Output the [X, Y] coordinate of the center of the cell containing the given text.  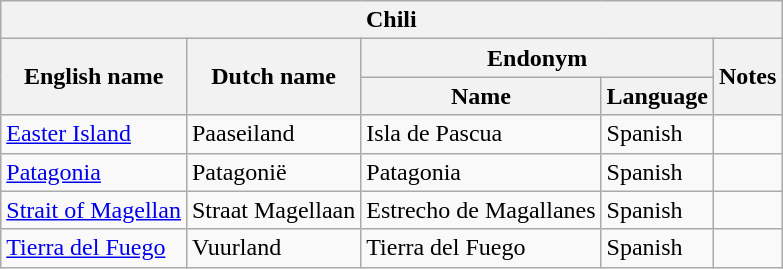
Name [481, 96]
Paaseiland [273, 134]
Patagonië [273, 172]
Easter Island [94, 134]
Straat Magellaan [273, 210]
Isla de Pascua [481, 134]
Vuurland [273, 248]
Endonym [538, 58]
Estrecho de Magallanes [481, 210]
Notes [748, 77]
Dutch name [273, 77]
English name [94, 77]
Strait of Magellan [94, 210]
Chili [392, 20]
Language [657, 96]
